Capture the cell that displays the provided text and extract its [X, Y] central coordinate. 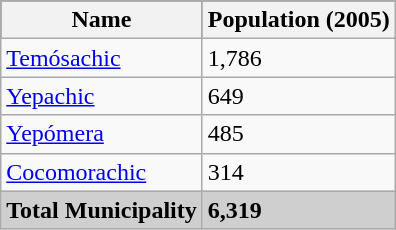
314 [298, 172]
1,786 [298, 58]
Population (2005) [298, 20]
Cocomorachic [102, 172]
Yepómera [102, 134]
Total Municipality [102, 210]
Name [102, 20]
485 [298, 134]
6,319 [298, 210]
649 [298, 96]
Yepachic [102, 96]
Temósachic [102, 58]
